Identify which cell holds the provided text, then report its (X, Y) central coordinate. 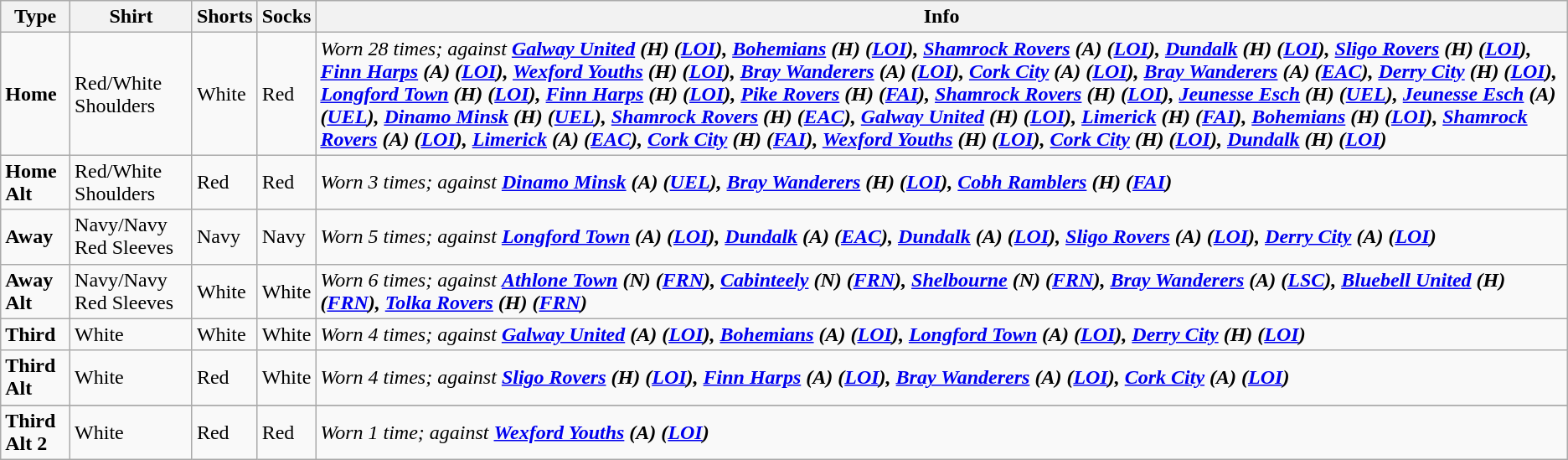
Worn 1 time; against Wexford Youths (A) (LOI) (941, 432)
Type (35, 17)
Away Alt (35, 292)
Worn 4 times; against Sligo Rovers (H) (LOI), Finn Harps (A) (LOI), Bray Wanderers (A) (LOI), Cork City (A) (LOI) (941, 377)
Worn 5 times; against Longford Town (A) (LOI), Dundalk (A) (EAC), Dundalk (A) (LOI), Sligo Rovers (A) (LOI), Derry City (A) (LOI) (941, 236)
Away (35, 236)
Third Alt (35, 377)
Shirt (132, 17)
Worn 4 times; against Galway United (A) (LOI), Bohemians (A) (LOI), Longford Town (A) (LOI), Derry City (H) (LOI) (941, 334)
Home Alt (35, 183)
Third (35, 334)
Socks (286, 17)
Third Alt 2 (35, 432)
Worn 3 times; against Dinamo Minsk (A) (UEL), Bray Wanderers (H) (LOI), Cobh Ramblers (H) (FAI) (941, 183)
Home (35, 94)
Info (941, 17)
Shorts (224, 17)
